Search for the cell housing the specified text and yield its (X, Y) center coordinate. 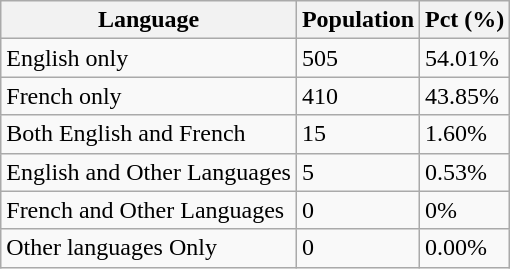
Population (358, 20)
5 (358, 172)
Other languages Only (149, 248)
Language (149, 20)
505 (358, 58)
Pct (%) (465, 20)
15 (358, 134)
French only (149, 96)
0.53% (465, 172)
54.01% (465, 58)
English only (149, 58)
0.00% (465, 248)
French and Other Languages (149, 210)
410 (358, 96)
Both English and French (149, 134)
0% (465, 210)
1.60% (465, 134)
43.85% (465, 96)
English and Other Languages (149, 172)
